Output the (X, Y) coordinate of the center of the cell containing the given text.  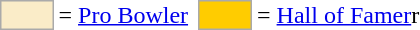
= Pro Bowler (124, 15)
